Output the (X, Y) coordinate of the center of the cell containing the given text.  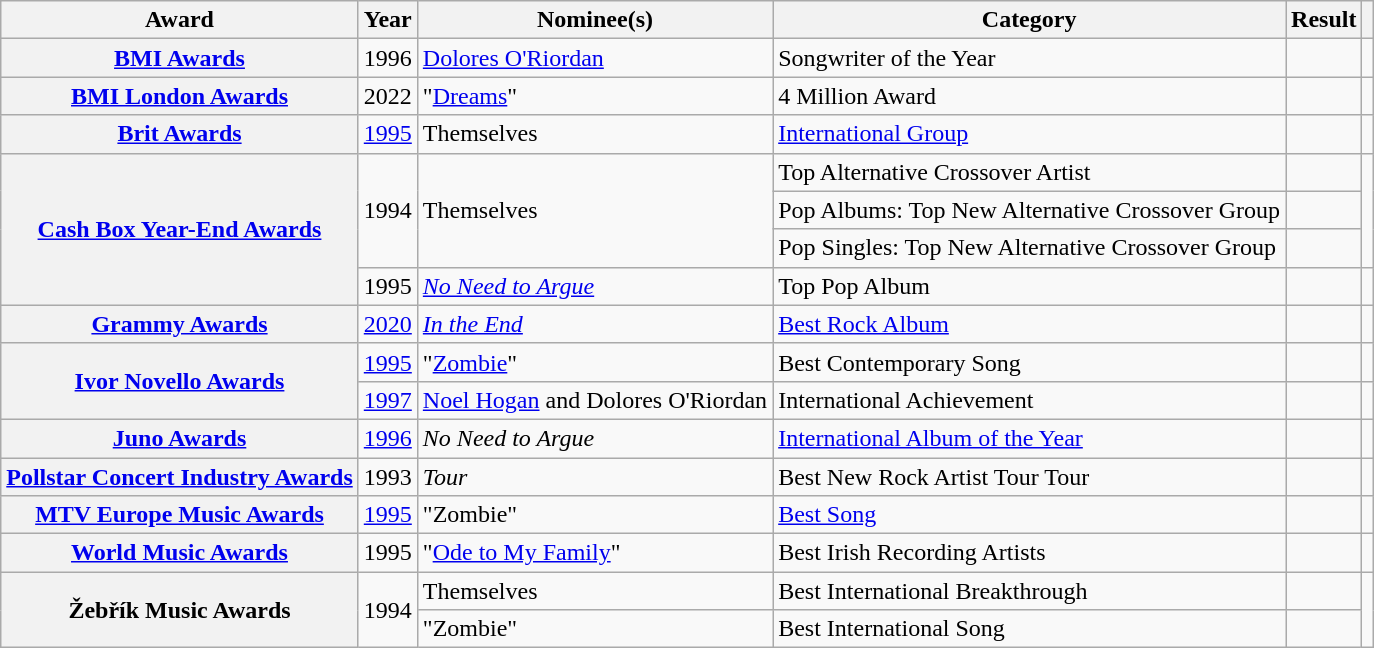
Category (1030, 20)
Dolores O'Riordan (594, 58)
1993 (388, 477)
Best Irish Recording Artists (1030, 553)
Songwriter of the Year (1030, 58)
2020 (388, 324)
Best Contemporary Song (1030, 362)
Tour (594, 477)
Pollstar Concert Industry Awards (180, 477)
1997 (388, 400)
Top Pop Album (1030, 286)
International Achievement (1030, 400)
Brit Awards (180, 134)
Best Song (1030, 515)
Pop Singles: Top New Alternative Crossover Group (1030, 248)
World Music Awards (180, 553)
Nominee(s) (594, 20)
International Album of the Year (1030, 438)
In the End (594, 324)
Top Alternative Crossover Artist (1030, 172)
Best New Rock Artist Tour Tour (1030, 477)
International Group (1030, 134)
MTV Europe Music Awards (180, 515)
"Ode to My Family" (594, 553)
Best International Breakthrough (1030, 591)
Juno Awards (180, 438)
BMI Awards (180, 58)
2022 (388, 96)
Noel Hogan and Dolores O'Riordan (594, 400)
Grammy Awards (180, 324)
Ivor Novello Awards (180, 381)
Pop Albums: Top New Alternative Crossover Group (1030, 210)
Cash Box Year-End Awards (180, 229)
Best Rock Album (1030, 324)
Year (388, 20)
BMI London Awards (180, 96)
Result (1324, 20)
Award (180, 20)
4 Million Award (1030, 96)
Best International Song (1030, 629)
Žebřík Music Awards (180, 610)
"Dreams" (594, 96)
